Scan for the cell matching the given text and deliver its (x, y) coordinate at center. 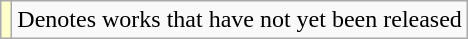
Denotes works that have not yet been released (240, 20)
